From the cell containing the given text, extract its center point as [x, y] coordinate. 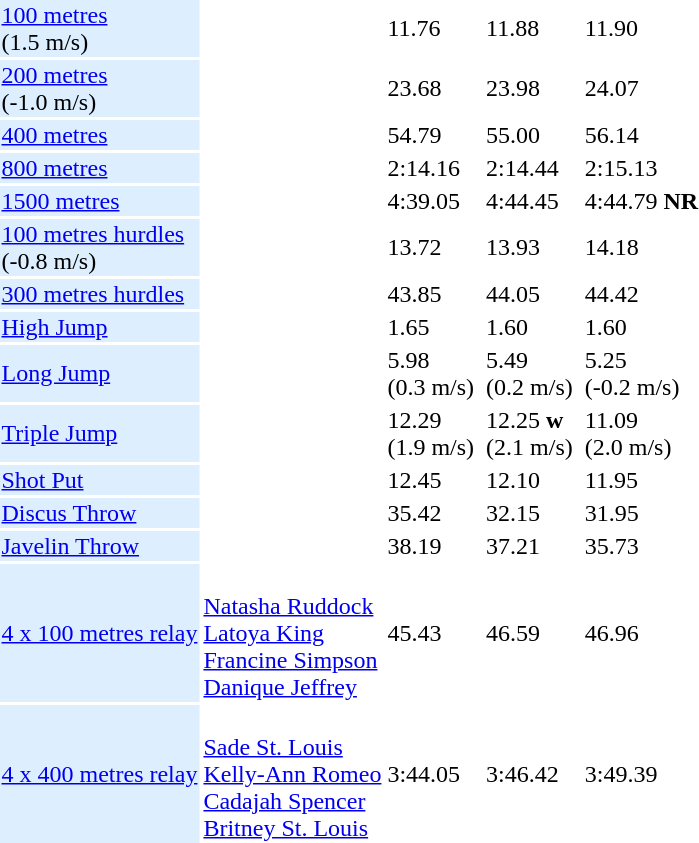
4:44.45 [530, 201]
Long Jump [100, 374]
12.29 (1.9 m/s) [431, 434]
45.43 [431, 633]
Triple Jump [100, 434]
23.98 [530, 88]
Javelin Throw [100, 546]
46.96 [641, 633]
11.95 [641, 480]
1500 metres [100, 201]
Discus Throw [100, 513]
100 metres (1.5 m/s) [100, 28]
3:46.42 [530, 774]
4:44.79 NR [641, 201]
11.88 [530, 28]
55.00 [530, 135]
46.59 [530, 633]
44.42 [641, 294]
37.21 [530, 546]
11.09 (2.0 m/s) [641, 434]
11.76 [431, 28]
13.93 [530, 248]
23.68 [431, 88]
32.15 [530, 513]
13.72 [431, 248]
Sade St. Louis Kelly-Ann Romeo Cadajah Spencer Britney St. Louis [292, 774]
14.18 [641, 248]
1.65 [431, 327]
2:15.13 [641, 168]
High Jump [100, 327]
400 metres [100, 135]
800 metres [100, 168]
35.73 [641, 546]
3:49.39 [641, 774]
Shot Put [100, 480]
2:14.44 [530, 168]
300 metres hurdles [100, 294]
54.79 [431, 135]
5.49 (0.2 m/s) [530, 374]
35.42 [431, 513]
44.05 [530, 294]
43.85 [431, 294]
31.95 [641, 513]
56.14 [641, 135]
5.25 (-0.2 m/s) [641, 374]
12.25 w (2.1 m/s) [530, 434]
38.19 [431, 546]
11.90 [641, 28]
12.45 [431, 480]
2:14.16 [431, 168]
12.10 [530, 480]
Natasha Ruddock Latoya King Francine Simpson Danique Jeffrey [292, 633]
100 metres hurdles (-0.8 m/s) [100, 248]
4:39.05 [431, 201]
24.07 [641, 88]
5.98 (0.3 m/s) [431, 374]
4 x 400 metres relay [100, 774]
200 metres (-1.0 m/s) [100, 88]
3:44.05 [431, 774]
4 x 100 metres relay [100, 633]
